Output the (X, Y) coordinate of the center of the cell containing the given text.  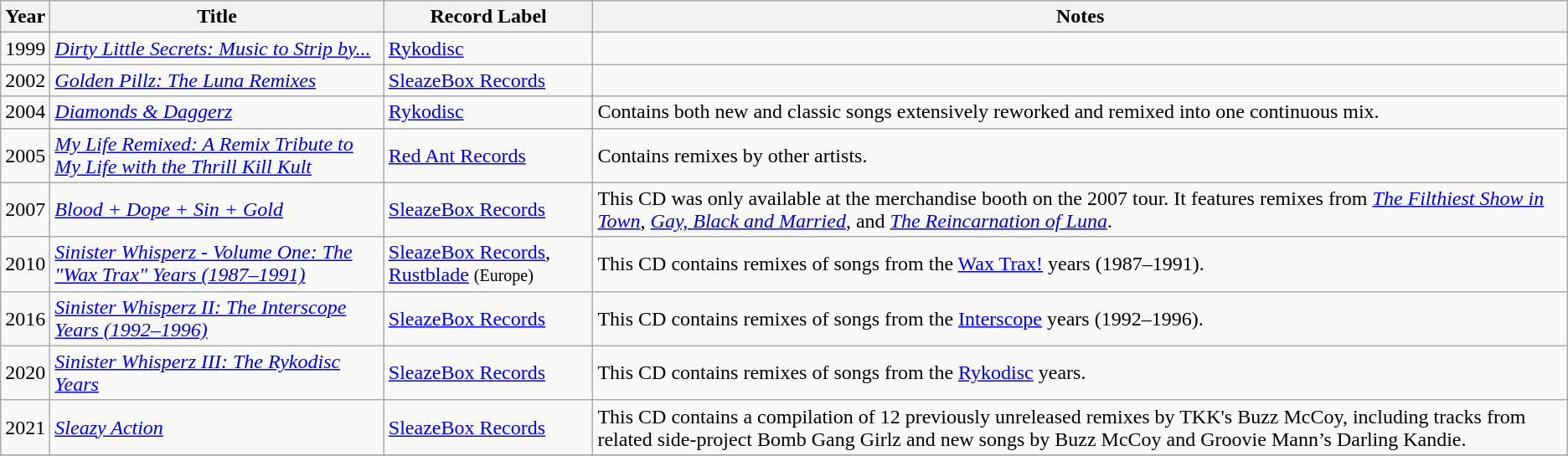
Title (217, 17)
SleazeBox Records, Rustblade (Europe) (488, 264)
This CD contains remixes of songs from the Rykodisc years. (1081, 373)
Contains remixes by other artists. (1081, 156)
Record Label (488, 17)
2005 (25, 156)
Sinister Whisperz II: The Interscope Years (1992–1996) (217, 318)
Sleazy Action (217, 427)
2010 (25, 264)
Golden Pillz: The Luna Remixes (217, 80)
1999 (25, 49)
2002 (25, 80)
Red Ant Records (488, 156)
2007 (25, 209)
2020 (25, 373)
Sinister Whisperz - Volume One: The "Wax Trax" Years (1987–1991) (217, 264)
Dirty Little Secrets: Music to Strip by... (217, 49)
Sinister Whisperz III: The Rykodisc Years (217, 373)
Blood + Dope + Sin + Gold (217, 209)
Notes (1081, 17)
My Life Remixed: A Remix Tribute to My Life with the Thrill Kill Kult (217, 156)
Year (25, 17)
2016 (25, 318)
This CD contains remixes of songs from the Interscope years (1992–1996). (1081, 318)
2021 (25, 427)
2004 (25, 112)
Diamonds & Daggerz (217, 112)
Contains both new and classic songs extensively reworked and remixed into one continuous mix. (1081, 112)
This CD contains remixes of songs from the Wax Trax! years (1987–1991). (1081, 264)
